Provide the [x, y] coordinate of the cell's center where the given text is located.  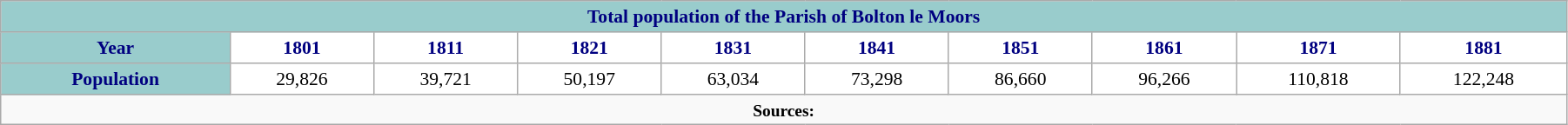
39,721 [446, 79]
1821 [590, 48]
122,248 [1483, 79]
Year [116, 48]
1871 [1317, 48]
1841 [877, 48]
1861 [1164, 48]
1811 [446, 48]
Population [116, 79]
1851 [1020, 48]
50,197 [590, 79]
110,818 [1317, 79]
96,266 [1164, 79]
Total population of the Parish of Bolton le Moors [784, 16]
73,298 [877, 79]
1801 [301, 48]
1831 [733, 48]
63,034 [733, 79]
Sources: [784, 109]
29,826 [301, 79]
86,660 [1020, 79]
1881 [1483, 48]
